Identify which cell holds the provided text, then report its (X, Y) central coordinate. 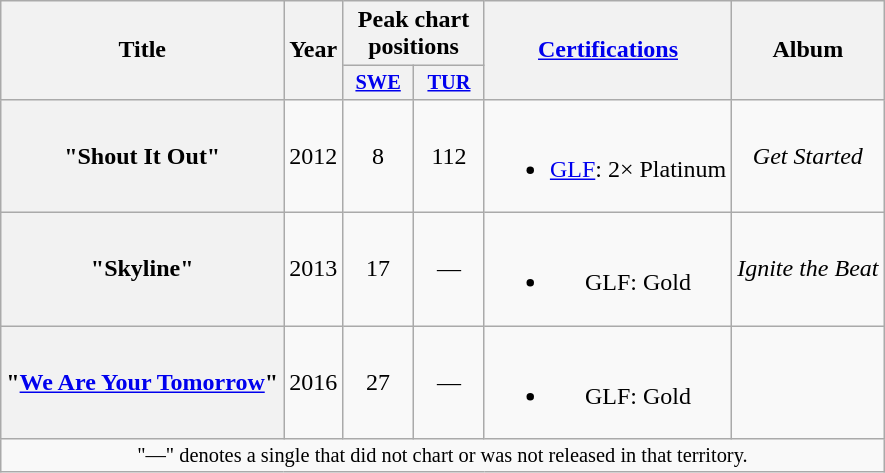
17 (378, 270)
GLF: 2× Platinum (608, 156)
2013 (314, 270)
Peak chart positions (414, 34)
"—" denotes a single that did not chart or was not released in that territory. (442, 456)
TUR (450, 83)
8 (378, 156)
Year (314, 50)
2012 (314, 156)
Title (142, 50)
27 (378, 382)
Get Started (808, 156)
2016 (314, 382)
"Skyline" (142, 270)
Ignite the Beat (808, 270)
Certifications (608, 50)
SWE (378, 83)
"Shout It Out" (142, 156)
Album (808, 50)
"We Are Your Tomorrow" (142, 382)
112 (450, 156)
